Output the [x, y] coordinate of the center of the cell containing the given text.  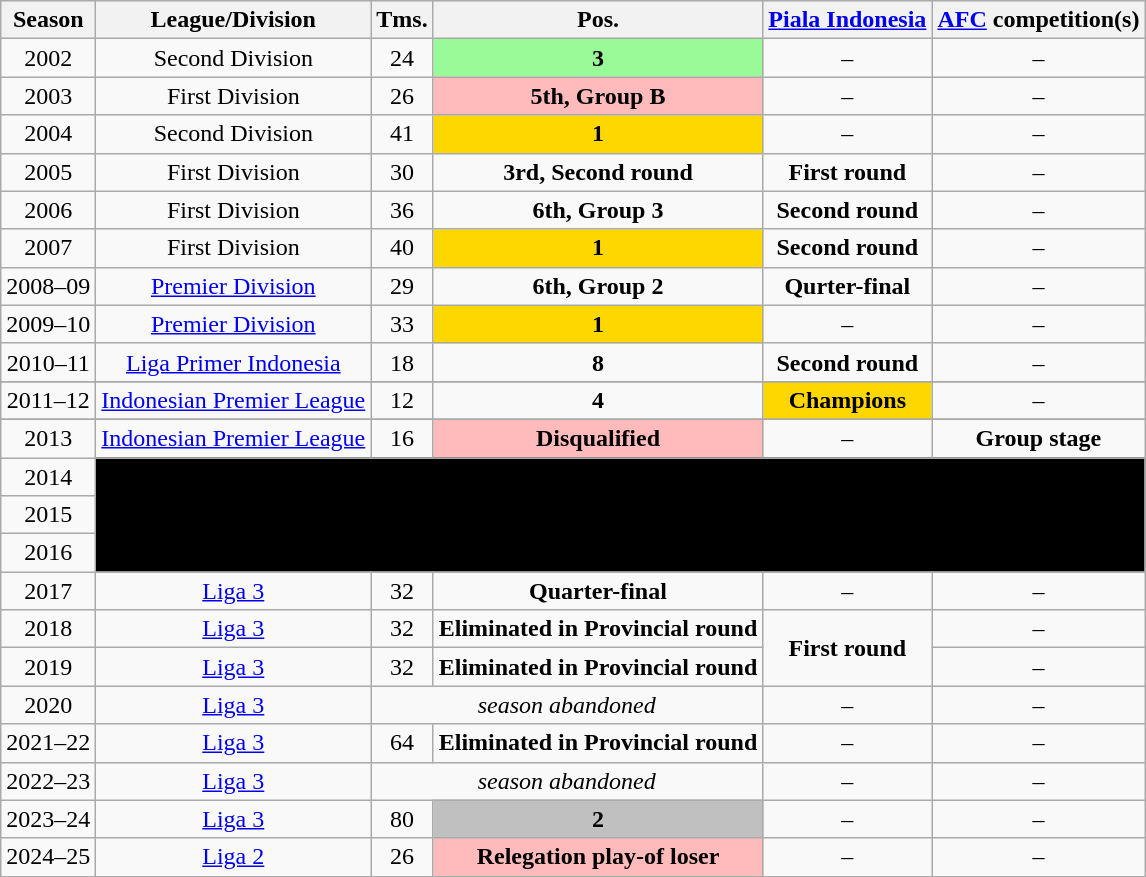
6th, Group 2 [598, 286]
40 [402, 248]
2 [598, 819]
2009–10 [48, 324]
6th, Group 3 [598, 210]
2017 [48, 591]
16 [402, 438]
2010–11 [48, 362]
Liga 2 [234, 857]
2014 [48, 477]
2016 [48, 553]
2019 [48, 667]
2013 [48, 438]
64 [402, 743]
24 [402, 58]
Group stage [1038, 438]
Piala Indonesia [848, 20]
36 [402, 210]
Quarter-final [598, 591]
Liga Primer Indonesia [234, 362]
2024–25 [48, 857]
3rd, Second round [598, 172]
2022–23 [48, 781]
Relegation play-of loser [598, 857]
12 [402, 400]
League/Division [234, 20]
2011–12 [48, 400]
41 [402, 134]
Disqualified [598, 438]
30 [402, 172]
4 [598, 400]
2021–22 [48, 743]
2015 [48, 515]
AFC competition(s) [1038, 20]
Season [48, 20]
33 [402, 324]
Qurter-final [848, 286]
Pos. [598, 20]
2003 [48, 96]
2023–24 [48, 819]
2007 [48, 248]
2002 [48, 58]
2018 [48, 629]
5th, Group B [598, 96]
Tms. [402, 20]
2020 [48, 705]
Champions [848, 400]
18 [402, 362]
80 [402, 819]
2008–09 [48, 286]
2004 [48, 134]
29 [402, 286]
3 [598, 58]
2006 [48, 210]
2005 [48, 172]
8 [598, 362]
